Detect which cell encompasses the target text, then output its (x, y) center coordinate. 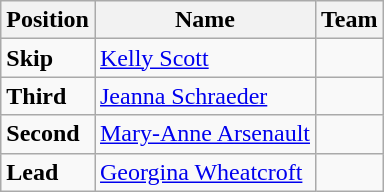
Team (350, 20)
Lead (48, 172)
Mary-Anne Arsenault (204, 134)
Second (48, 134)
Kelly Scott (204, 58)
Jeanna Schraeder (204, 96)
Position (48, 20)
Third (48, 96)
Georgina Wheatcroft (204, 172)
Skip (48, 58)
Name (204, 20)
